Extract the [X, Y] coordinate from the center of the cell holding the provided text.  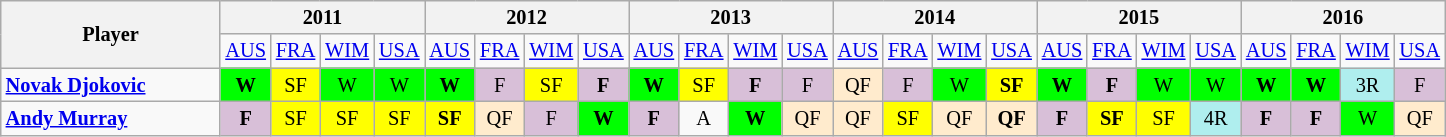
Novak Djokovic [111, 85]
3R [1368, 85]
2013 [731, 17]
4R [1215, 118]
Player [111, 34]
A [704, 118]
2016 [1343, 17]
2015 [1139, 17]
2014 [935, 17]
2012 [526, 17]
2011 [322, 17]
Andy Murray [111, 118]
